Identify which cell holds the provided text, then report its [X, Y] central coordinate. 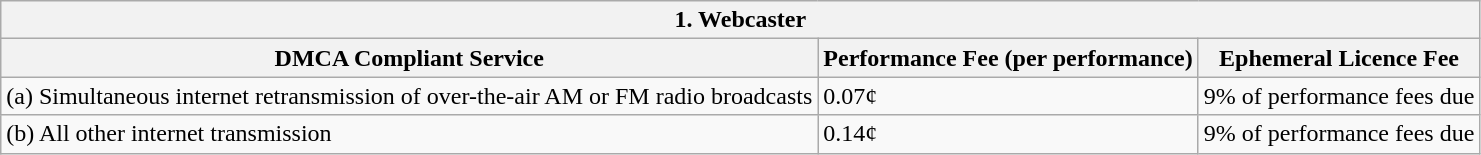
Performance Fee (per performance) [1008, 58]
0.14¢ [1008, 134]
DMCA Compliant Service [410, 58]
Ephemeral Licence Fee [1339, 58]
(a) Simultaneous internet retransmission of over-the-air AM or FM radio broadcasts [410, 96]
(b) All other internet transmission [410, 134]
0.07¢ [1008, 96]
1. Webcaster [740, 20]
